Search for the cell housing the specified text and yield its (X, Y) center coordinate. 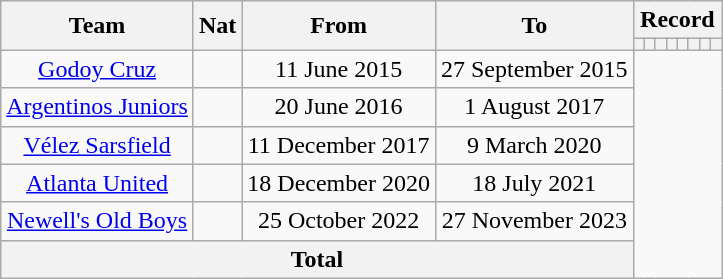
To (534, 26)
18 July 2021 (534, 183)
Nat (217, 26)
From (339, 26)
Newell's Old Boys (98, 221)
Vélez Sarsfield (98, 145)
Atlanta United (98, 183)
27 September 2015 (534, 69)
11 June 2015 (339, 69)
1 August 2017 (534, 107)
Record (677, 20)
Argentinos Juniors (98, 107)
27 November 2023 (534, 221)
Team (98, 26)
25 October 2022 (339, 221)
Total (317, 259)
11 December 2017 (339, 145)
9 March 2020 (534, 145)
Godoy Cruz (98, 69)
18 December 2020 (339, 183)
20 June 2016 (339, 107)
